For the text-containing cell, return its midpoint in [X, Y] coordinate format. 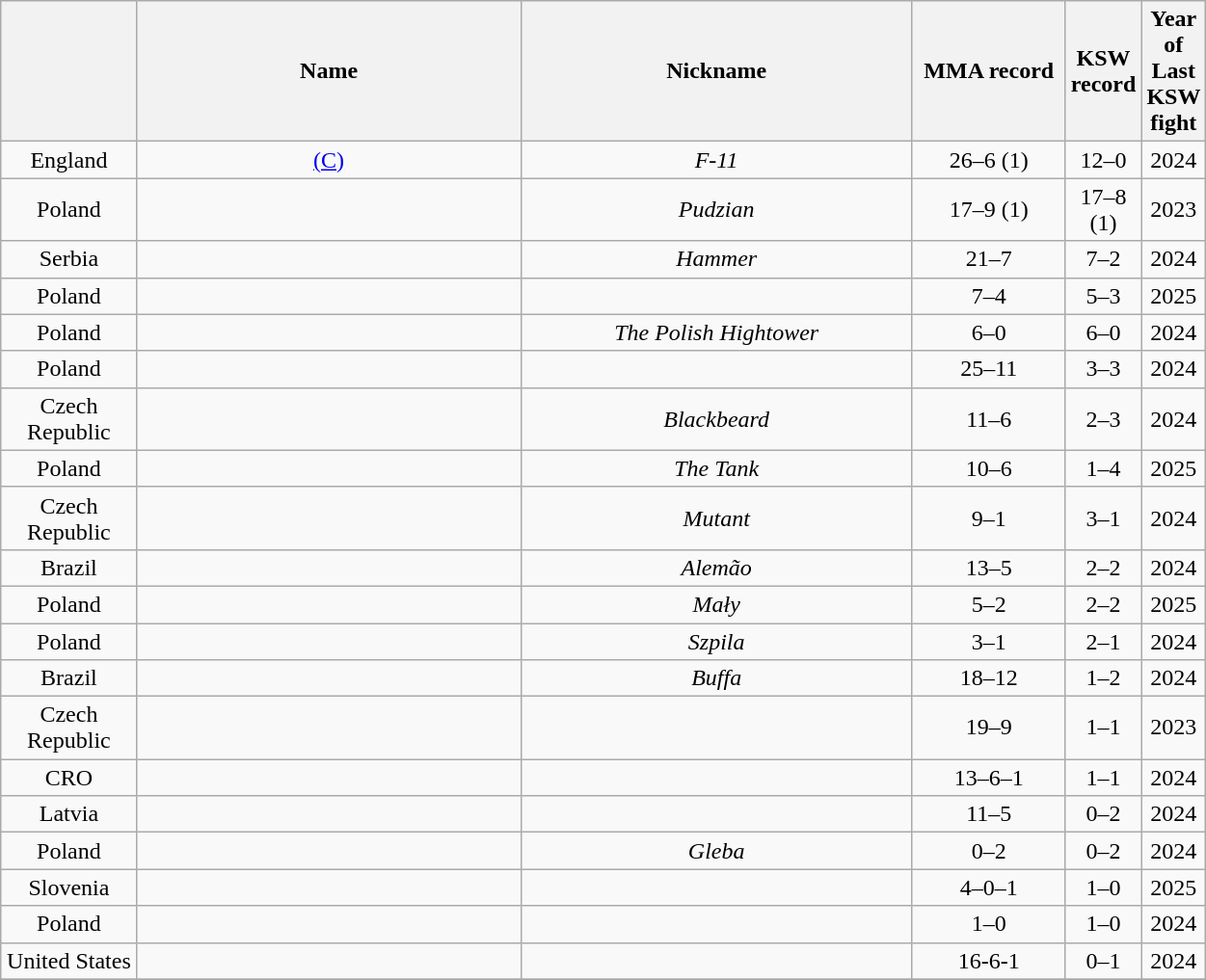
Gleba [716, 851]
England [69, 160]
17–9 (1) [989, 210]
The Tank [716, 468]
United States [69, 961]
Mały [716, 604]
11–6 [989, 418]
F-11 [716, 160]
26–6 (1) [989, 160]
19–9 [989, 728]
2–1 [1103, 641]
Serbia [69, 259]
Pudzian [716, 210]
Hammer [716, 259]
Mutant [716, 518]
0–1 [1103, 961]
17–8 (1) [1103, 210]
KSW record [1103, 71]
13–5 [989, 568]
Blackbeard [716, 418]
The Polish Hightower [716, 332]
Slovenia [69, 887]
Name [329, 71]
16-6-1 [989, 961]
Szpila [716, 641]
18–12 [989, 678]
CRO [69, 778]
2–3 [1103, 418]
21–7 [989, 259]
4–0–1 [989, 887]
MMA record [989, 71]
Buffa [716, 678]
13–6–1 [989, 778]
Latvia [69, 814]
9–1 [989, 518]
Year of Last KSW fight [1174, 71]
Alemão [716, 568]
7–4 [989, 296]
1–2 [1103, 678]
25–11 [989, 369]
12–0 [1103, 160]
3–3 [1103, 369]
5–3 [1103, 296]
10–6 [989, 468]
7–2 [1103, 259]
5–2 [989, 604]
11–5 [989, 814]
(C) [329, 160]
Nickname [716, 71]
1–4 [1103, 468]
